For the text-containing cell, return its midpoint in (x, y) coordinate format. 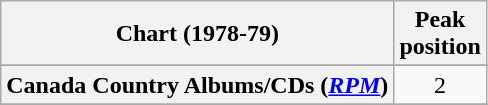
Chart (1978-79) (198, 34)
2 (440, 85)
Peakposition (440, 34)
Canada Country Albums/CDs (RPM) (198, 85)
